From the cell containing the given text, extract its center point as [X, Y] coordinate. 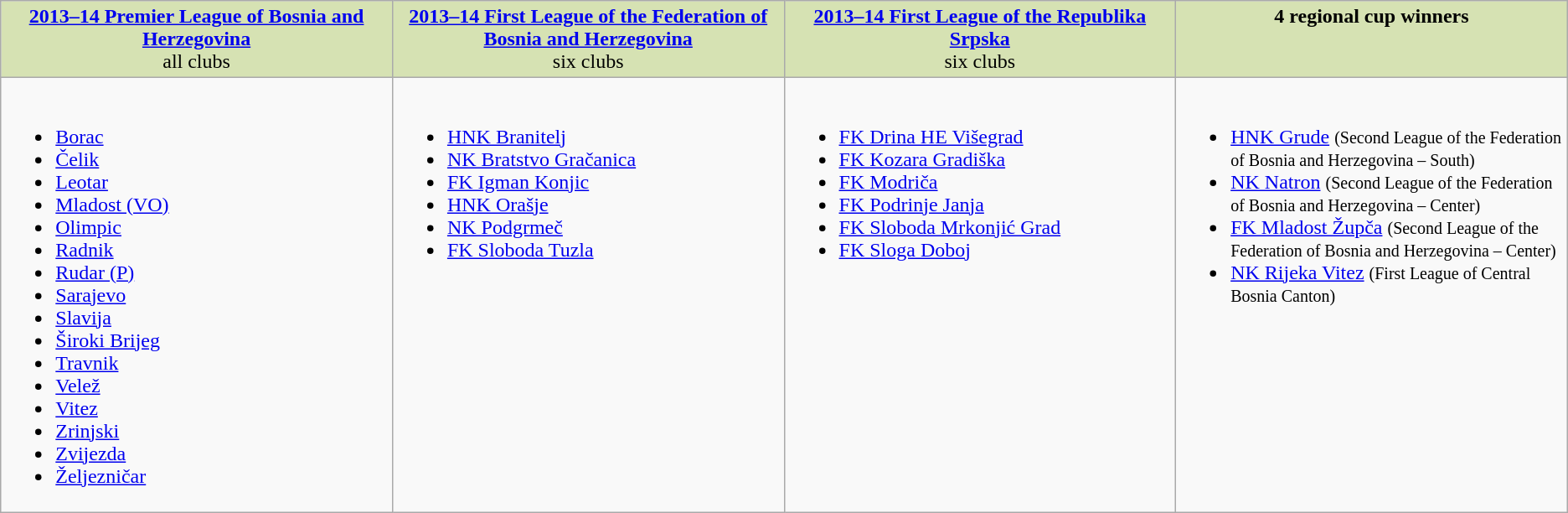
2013–14 First League of the Republika Srpskasix clubs [980, 39]
HNK BraniteljNK Bratstvo GračanicaFK Igman KonjicHNK OrašjeNK PodgrmečFK Sloboda Tuzla [588, 295]
BoracČelikLeotarMladost (VO)OlimpicRadnikRudar (P)SarajevoSlavijaŠiroki BrijegTravnikVeležVitezZrinjskiZvijezdaŽeljezničar [197, 295]
2013–14 Premier League of Bosnia and Herzegovinaall clubs [197, 39]
2013–14 First League of the Federation of Bosnia and Herzegovinasix clubs [588, 39]
4 regional cup winners [1372, 39]
FK Drina HE VišegradFK Kozara GradiškaFK ModričaFK Podrinje JanjaFK Sloboda Mrkonjić GradFK Sloga Doboj [980, 295]
